For the text-containing cell, return its midpoint in (x, y) coordinate format. 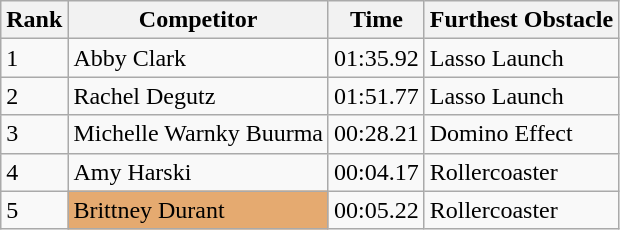
Furthest Obstacle (521, 20)
1 (34, 58)
Rachel Degutz (198, 96)
Michelle Warnky Buurma (198, 134)
Abby Clark (198, 58)
00:28.21 (376, 134)
2 (34, 96)
Competitor (198, 20)
5 (34, 210)
Brittney Durant (198, 210)
3 (34, 134)
00:05.22 (376, 210)
4 (34, 172)
Amy Harski (198, 172)
01:35.92 (376, 58)
00:04.17 (376, 172)
Rank (34, 20)
Domino Effect (521, 134)
Time (376, 20)
01:51.77 (376, 96)
